Return [X, Y] of the center of cell containing provided text 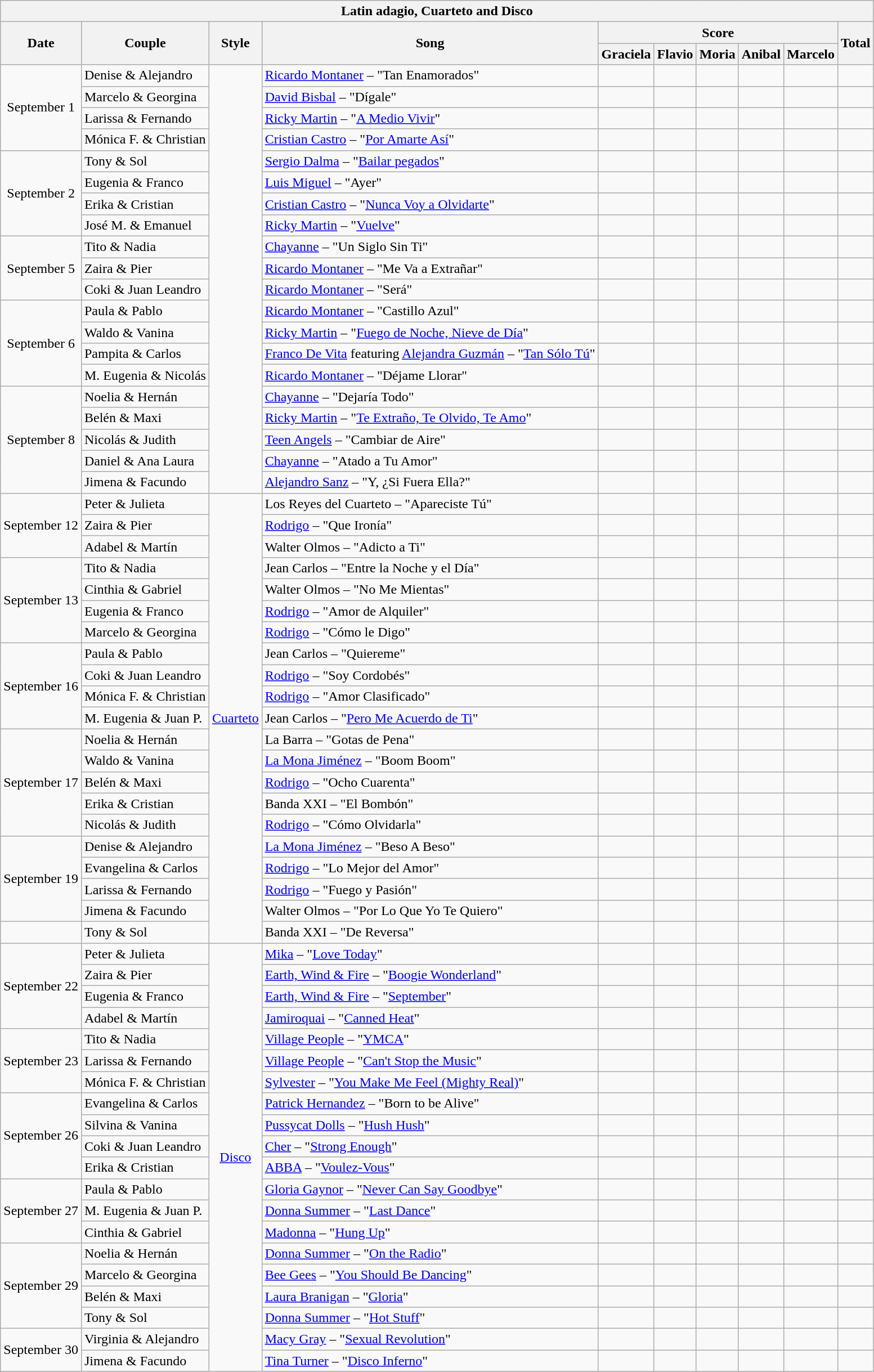
Score [718, 33]
September 30 [41, 1350]
Walter Olmos – "Por Lo Que Yo Te Quiero" [430, 911]
Rodrigo – "Que Ironía" [430, 525]
La Mona Jiménez – "Beso A Beso" [430, 846]
September 13 [41, 600]
Graciela [626, 54]
Cristian Castro – "Nunca Voy a Olvidarte" [430, 204]
Ricardo Montaner – "Déjame Llorar" [430, 375]
Cuarteto [235, 718]
Bee Gees – "You Should Be Dancing" [430, 1275]
Disco [235, 1157]
Couple [145, 43]
Luis Miguel – "Ayer" [430, 182]
Jean Carlos – "Quiereme" [430, 654]
September 19 [41, 878]
Banda XXI – "De Reversa" [430, 932]
Silvina & Vanina [145, 1125]
Chayanne – "Un Siglo Sin Ti" [430, 246]
Village People – "Can't Stop the Music" [430, 1061]
Flavio [675, 54]
Rodrigo – "Lo Mejor del Amor" [430, 868]
Donna Summer – "On the Radio" [430, 1253]
Madonna – "Hung Up" [430, 1232]
Rodrigo – "Soy Cordobés" [430, 675]
Village People – "YMCA" [430, 1039]
September 26 [41, 1136]
Ricky Martin – "Fuego de Noche, Nieve de Día" [430, 333]
Mika – "Love Today" [430, 954]
Tina Turner – "Disco Inferno" [430, 1361]
September 16 [41, 686]
Rodrigo – "Amor Clasificado" [430, 697]
Latin adagio, Cuarteto and Disco [437, 11]
Macy Gray – "Sexual Revolution" [430, 1339]
José M. & Emanuel [145, 225]
Moria [717, 54]
Earth, Wind & Fire – "Boogie Wonderland" [430, 975]
Teen Angels – "Cambiar de Aire" [430, 440]
Chayanne – "Dejaría Todo" [430, 397]
La Mona Jiménez – "Boom Boom" [430, 761]
September 6 [41, 343]
Jamiroquai – "Canned Heat" [430, 1018]
Cher – "Strong Enough" [430, 1146]
September 2 [41, 193]
Gloria Gaynor – "Never Can Say Goodbye" [430, 1189]
M. Eugenia & Nicolás [145, 375]
Alejandro Sanz – "Y, ¿Si Fuera Ella?" [430, 482]
Sylvester – "You Make Me Feel (Mighty Real)" [430, 1082]
Virginia & Alejandro [145, 1339]
September 23 [41, 1061]
Cristian Castro – "Por Amarte Así" [430, 140]
Ricardo Montaner – "Tan Enamorados" [430, 75]
September 27 [41, 1210]
September 12 [41, 525]
September 17 [41, 782]
Rodrigo – "Ocho Cuarenta" [430, 782]
Anibal [761, 54]
Pampita & Carlos [145, 354]
Date [41, 43]
Pussycat Dolls – "Hush Hush" [430, 1125]
Earth, Wind & Fire – "September" [430, 997]
September 1 [41, 107]
Laura Branigan – "Gloria" [430, 1296]
Walter Olmos – "Adicto a Ti" [430, 546]
Daniel & Ana Laura [145, 461]
La Barra – "Gotas de Pena" [430, 739]
Ricky Martin – "A Medio Vivir" [430, 118]
Chayanne – "Atado a Tu Amor" [430, 461]
September 8 [41, 440]
Ricardo Montaner – "Castillo Azul" [430, 311]
September 22 [41, 986]
Rodrigo – "Amor de Alquiler" [430, 611]
Franco De Vita featuring Alejandra Guzmán – "Tan Sólo Tú" [430, 354]
Marcelo [811, 54]
Patrick Hernandez – "Born to be Alive" [430, 1104]
Rodrigo – "Cómo Olvidarla" [430, 825]
Ricky Martin – "Te Extraño, Te Olvido, Te Amo" [430, 418]
Walter Olmos – "No Me Mientas" [430, 589]
Los Reyes del Cuarteto – "Apareciste Tú" [430, 504]
Ricardo Montaner – "Me Va a Extrañar" [430, 268]
Sergio Dalma – "Bailar pegados" [430, 161]
September 5 [41, 268]
Ricardo Montaner – "Será" [430, 290]
Rodrigo – "Fuego y Pasión" [430, 889]
September 29 [41, 1285]
Style [235, 43]
Banda XXI – "El Bombón" [430, 804]
Rodrigo – "Cómo le Digo" [430, 633]
Donna Summer – "Hot Stuff" [430, 1318]
Total [856, 43]
Jean Carlos – "Entre la Noche y el Día" [430, 568]
ABBA – "Voulez-Vous" [430, 1168]
Song [430, 43]
David Bisbal – "Dígale" [430, 97]
Donna Summer – "Last Dance" [430, 1210]
Ricky Martin – "Vuelve" [430, 225]
Jean Carlos – "Pero Me Acuerdo de Ti" [430, 718]
